Scan for the cell matching the given text and deliver its [X, Y] coordinate at center. 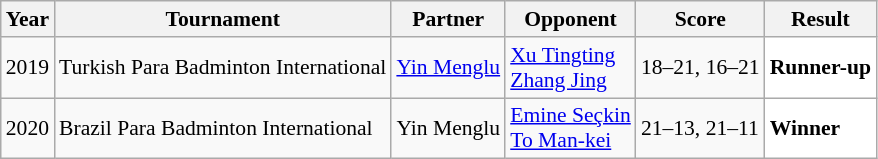
2020 [28, 128]
Score [700, 19]
2019 [28, 68]
Opponent [570, 19]
18–21, 16–21 [700, 68]
Runner-up [820, 68]
Xu Tingting Zhang Jing [570, 68]
Turkish Para Badminton International [222, 68]
Emine Seçkin To Man-kei [570, 128]
Year [28, 19]
21–13, 21–11 [700, 128]
Brazil Para Badminton International [222, 128]
Tournament [222, 19]
Partner [448, 19]
Winner [820, 128]
Result [820, 19]
